Scan for the cell matching the given text and deliver its [X, Y] coordinate at center. 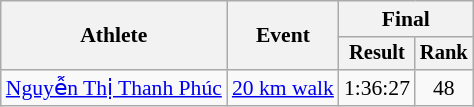
Athlete [114, 36]
Rank [444, 54]
48 [444, 88]
1:36:27 [377, 88]
20 km walk [283, 88]
Final [406, 19]
Event [283, 36]
Nguyễn Thị Thanh Phúc [114, 88]
Result [377, 54]
